Detect which cell encompasses the target text, then output its (x, y) center coordinate. 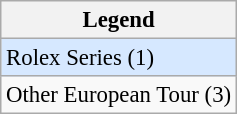
Other European Tour (3) (119, 95)
Legend (119, 20)
Rolex Series (1) (119, 58)
